From the cell containing the given text, extract its center point as [x, y] coordinate. 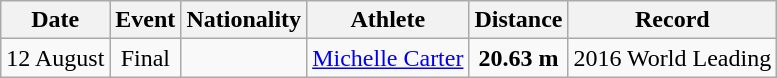
Final [146, 58]
Record [672, 20]
Distance [518, 20]
20.63 m [518, 58]
2016 World Leading [672, 58]
Event [146, 20]
Athlete [388, 20]
Date [56, 20]
Nationality [244, 20]
12 August [56, 58]
Michelle Carter [388, 58]
